For the text-containing cell, return its midpoint in [X, Y] coordinate format. 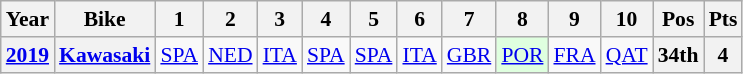
Bike [104, 19]
8 [522, 19]
10 [627, 19]
QAT [627, 55]
2019 [28, 55]
5 [374, 19]
GBR [470, 55]
Pos [678, 19]
34th [678, 55]
1 [179, 19]
POR [522, 55]
7 [470, 19]
Year [28, 19]
Pts [724, 19]
9 [574, 19]
3 [280, 19]
FRA [574, 55]
2 [230, 19]
Kawasaki [104, 55]
6 [419, 19]
NED [230, 55]
